Return [X, Y] of the center of cell containing provided text 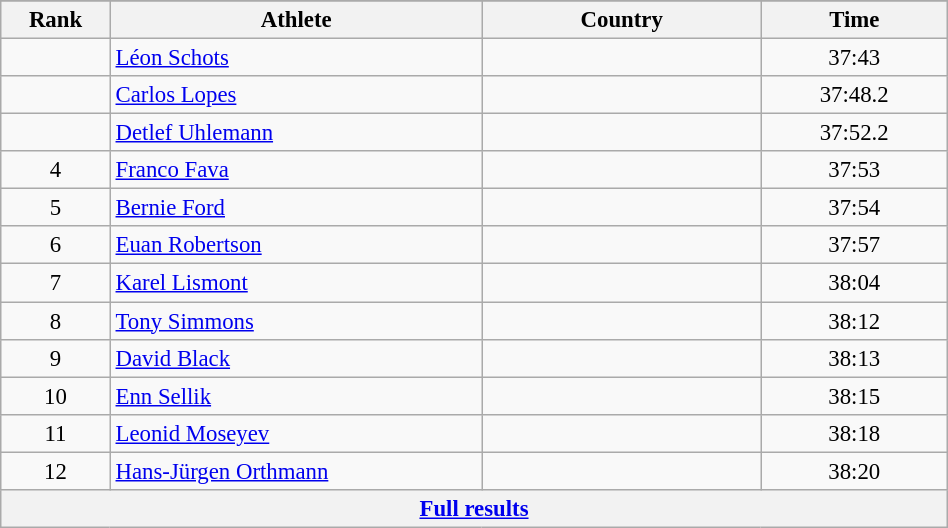
Tony Simmons [296, 321]
37:53 [854, 170]
Athlete [296, 20]
Carlos Lopes [296, 95]
Time [854, 20]
37:48.2 [854, 95]
5 [56, 208]
38:20 [854, 471]
4 [56, 170]
Franco Fava [296, 170]
37:52.2 [854, 133]
Detlef Uhlemann [296, 133]
Bernie Ford [296, 208]
Karel Lismont [296, 283]
Euan Robertson [296, 245]
Enn Sellik [296, 396]
Rank [56, 20]
Full results [474, 509]
38:15 [854, 396]
12 [56, 471]
11 [56, 433]
38:12 [854, 321]
David Black [296, 358]
38:13 [854, 358]
9 [56, 358]
Leonid Moseyev [296, 433]
7 [56, 283]
Country [622, 20]
38:18 [854, 433]
10 [56, 396]
37:43 [854, 58]
Hans-Jürgen Orthmann [296, 471]
6 [56, 245]
37:54 [854, 208]
8 [56, 321]
Léon Schots [296, 58]
37:57 [854, 245]
38:04 [854, 283]
